Return (X, Y) of the center of cell containing provided text 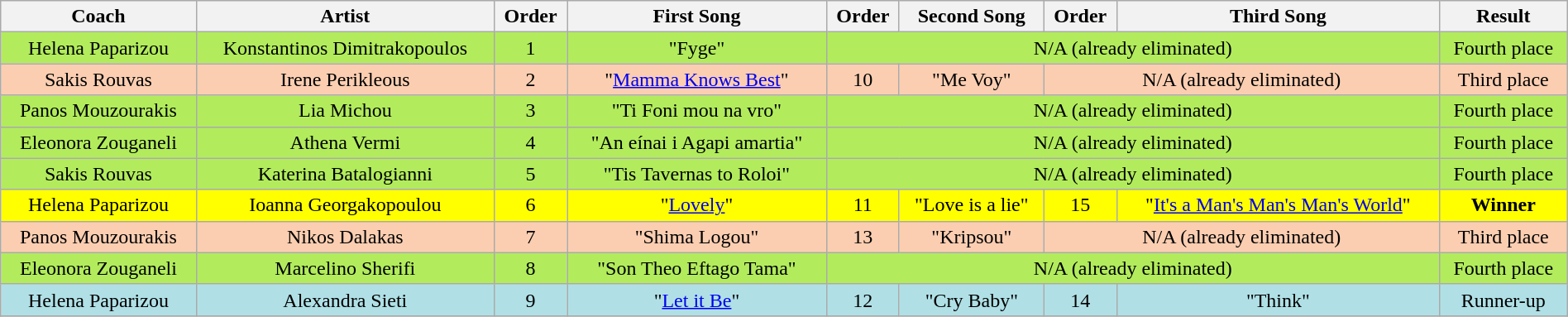
"Lovely" (696, 205)
9 (530, 300)
"Love is a lie" (971, 205)
Coach (98, 17)
"Let it Be" (696, 300)
"Think" (1278, 300)
Third Song (1278, 17)
Winner (1503, 205)
Runner-up (1503, 300)
6 (530, 205)
Result (1503, 17)
"Shima Logou" (696, 237)
15 (1080, 205)
"Cry Baby" (971, 300)
Lia Michou (345, 111)
8 (530, 268)
1 (530, 48)
3 (530, 111)
"It's a Man's Man's Man's World" (1278, 205)
5 (530, 174)
"Kripsou" (971, 237)
13 (863, 237)
Ioanna Georgakopoulou (345, 205)
"Tis Tavernas to Roloi" (696, 174)
Alexandra Sieti (345, 300)
First Song (696, 17)
Irene Perikleous (345, 79)
Artist (345, 17)
4 (530, 142)
"An eínai i Agapi amartia" (696, 142)
"Mamma Knows Best" (696, 79)
Konstantinos Dimitrakopoulos (345, 48)
11 (863, 205)
"Ti Foni mou na vro" (696, 111)
14 (1080, 300)
12 (863, 300)
Katerina Batalogianni (345, 174)
2 (530, 79)
Second Song (971, 17)
"Me Voy" (971, 79)
10 (863, 79)
7 (530, 237)
Nikos Dalakas (345, 237)
Marcelino Sherifi (345, 268)
"Fyge" (696, 48)
Athena Vermi (345, 142)
"Son Theo Eftago Tama" (696, 268)
